Provide the (x, y) coordinate of the cell's center where the given text is located.  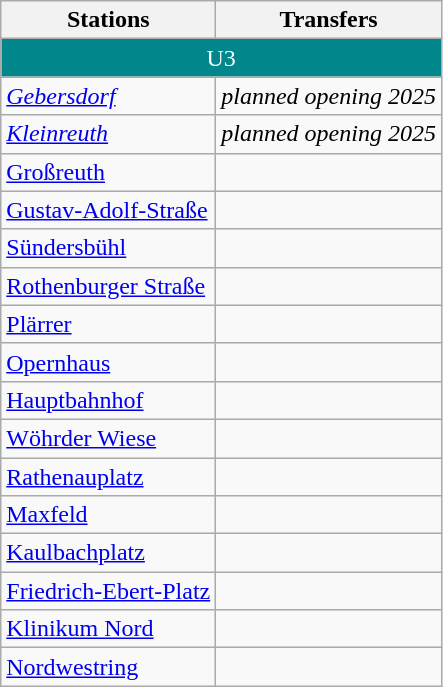
Plärrer (108, 324)
Gustav-Adolf-Straße (108, 210)
Opernhaus (108, 362)
Gebersdorf (108, 96)
Maxfeld (108, 515)
Hauptbahnhof (108, 400)
Großreuth (108, 172)
Klinikum Nord (108, 629)
Rothenburger Straße (108, 286)
Stations (108, 20)
Nordwestring (108, 667)
Kaulbachplatz (108, 553)
Sündersbühl (108, 248)
U3 (222, 58)
Transfers (329, 20)
Rathenauplatz (108, 477)
Wöhrder Wiese (108, 438)
Kleinreuth (108, 134)
Friedrich-Ebert-Platz (108, 591)
